Return [X, Y] of the center of cell containing provided text 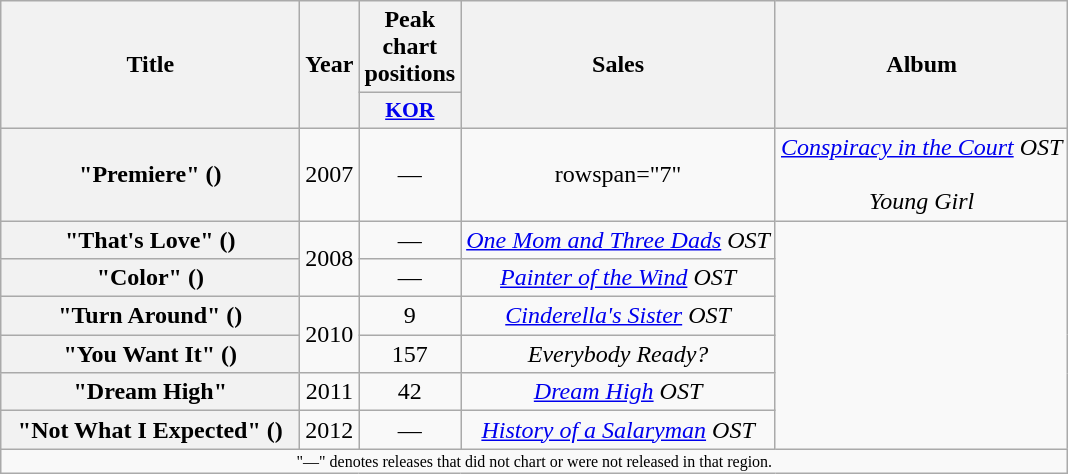
Conspiracy in the Court OSTYoung Girl [921, 174]
2008 [330, 258]
2010 [330, 335]
"You Want It" () [150, 354]
9 [410, 316]
"Color" () [150, 278]
Dream High OST [618, 392]
"—" denotes releases that did not chart or were not released in that region. [534, 461]
One Mom and Three Dads OST [618, 239]
2011 [330, 392]
2012 [330, 430]
Album [921, 65]
rowspan="7" [618, 174]
KOR [410, 111]
History of a Salaryman OST [618, 430]
"Not What I Expected" () [150, 430]
157 [410, 354]
"That's Love" () [150, 239]
"Turn Around" () [150, 316]
42 [410, 392]
"Premiere" () [150, 174]
Title [150, 65]
Year [330, 65]
Cinderella's Sister OST [618, 316]
Everybody Ready? [618, 354]
"Dream High" [150, 392]
Sales [618, 65]
2007 [330, 174]
Painter of the Wind OST [618, 278]
Peak chart positions [410, 47]
